Find where the given text appears and provide that cell's center as [X, Y] coordinate. 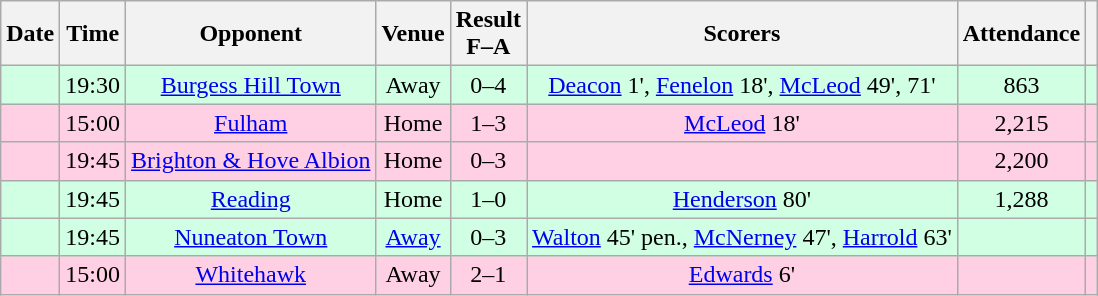
2,200 [1021, 161]
Attendance [1021, 34]
2,215 [1021, 123]
Brighton & Hove Albion [251, 161]
McLeod 18' [742, 123]
1,288 [1021, 199]
Date [30, 34]
19:30 [93, 85]
Walton 45' pen., McNerney 47', Harrold 63' [742, 237]
Henderson 80' [742, 199]
Nuneaton Town [251, 237]
Deacon 1', Fenelon 18', McLeod 49', 71' [742, 85]
Burgess Hill Town [251, 85]
Time [93, 34]
1–0 [488, 199]
1–3 [488, 123]
Venue [413, 34]
Whitehawk [251, 275]
Scorers [742, 34]
Edwards 6' [742, 275]
0–4 [488, 85]
Reading [251, 199]
ResultF–A [488, 34]
Fulham [251, 123]
Opponent [251, 34]
2–1 [488, 275]
863 [1021, 85]
